Extract the [X, Y] coordinate from the center of the cell holding the provided text.  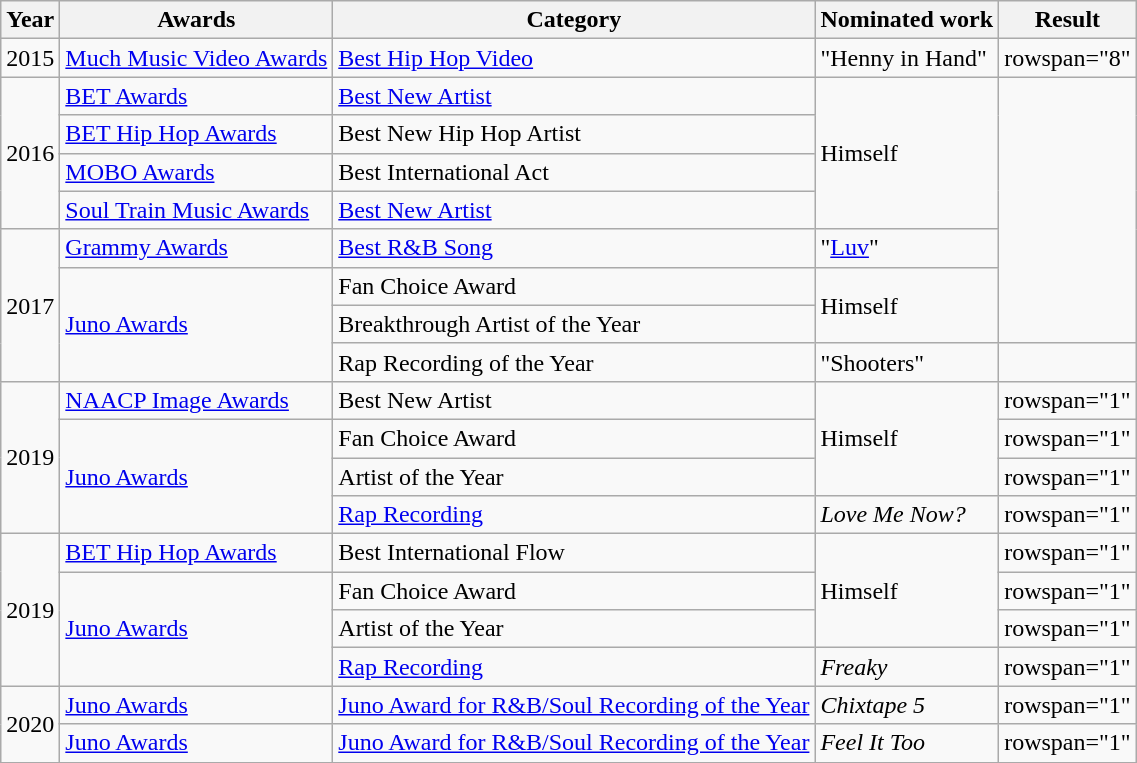
2016 [30, 153]
Best International Act [574, 172]
2017 [30, 305]
Result [1068, 20]
Awards [196, 20]
2015 [30, 58]
Breakthrough Artist of the Year [574, 324]
BET Awards [196, 96]
Grammy Awards [196, 248]
Chixtape 5 [907, 705]
Love Me Now? [907, 515]
Category [574, 20]
Best R&B Song [574, 248]
"Shooters" [907, 362]
Freaky [907, 667]
Much Music Video Awards [196, 58]
Rap Recording of the Year [574, 362]
Best New Hip Hop Artist [574, 134]
rowspan="8" [1068, 58]
"Henny in Hand" [907, 58]
"Luv" [907, 248]
Feel It Too [907, 743]
Year [30, 20]
Best Hip Hop Video [574, 58]
NAACP Image Awards [196, 400]
Nominated work [907, 20]
Soul Train Music Awards [196, 210]
Best International Flow [574, 553]
2020 [30, 724]
MOBO Awards [196, 172]
